Capture the cell that displays the provided text and extract its [X, Y] central coordinate. 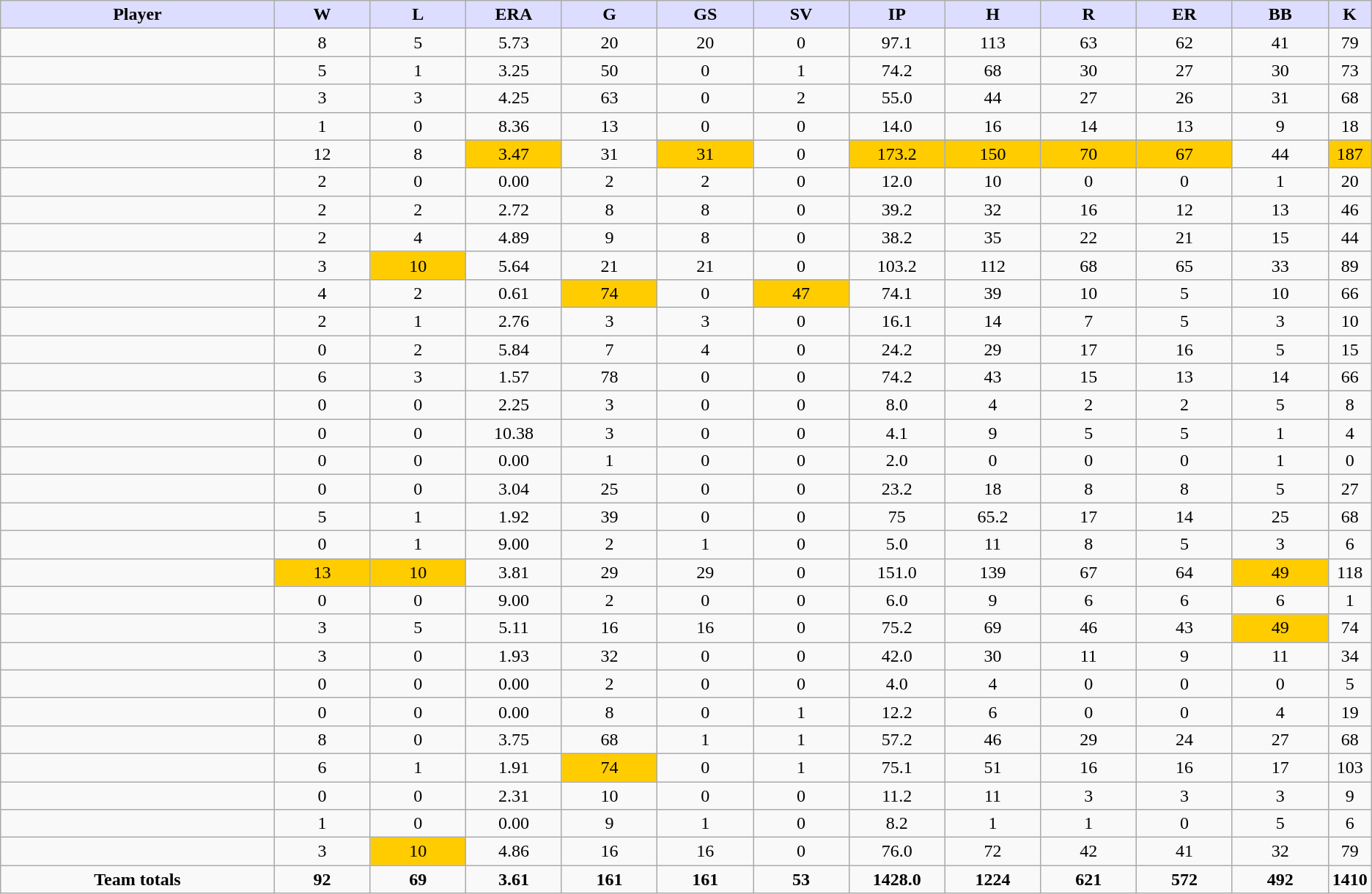
42 [1089, 851]
2.31 [514, 795]
3.47 [514, 154]
Team totals [138, 879]
5.64 [514, 265]
492 [1280, 879]
64 [1184, 572]
4.0 [897, 684]
8.2 [897, 824]
R [1089, 15]
23.2 [897, 489]
72 [992, 851]
50 [610, 70]
1224 [992, 879]
6.0 [897, 600]
33 [1280, 265]
10.38 [514, 433]
14.0 [897, 126]
1.57 [514, 377]
5.73 [514, 43]
5.84 [514, 350]
187 [1350, 154]
24.2 [897, 350]
34 [1350, 656]
92 [322, 879]
35 [992, 237]
4.25 [514, 98]
103.2 [897, 265]
G [610, 15]
118 [1350, 572]
78 [610, 377]
112 [992, 265]
24 [1184, 739]
51 [992, 767]
SV [802, 15]
3.61 [514, 879]
89 [1350, 265]
GS [705, 15]
4.89 [514, 237]
150 [992, 154]
38.2 [897, 237]
1.91 [514, 767]
11.2 [897, 795]
3.04 [514, 489]
19 [1350, 712]
173.2 [897, 154]
W [322, 15]
75 [897, 517]
5.11 [514, 628]
39.2 [897, 210]
L [418, 15]
H [992, 15]
65.2 [992, 517]
26 [1184, 98]
1.92 [514, 517]
5.0 [897, 544]
151.0 [897, 572]
ERA [514, 15]
8.36 [514, 126]
1410 [1350, 879]
K [1350, 15]
70 [1089, 154]
572 [1184, 879]
1428.0 [897, 879]
8.0 [897, 405]
55.0 [897, 98]
IP [897, 15]
75.2 [897, 628]
74.1 [897, 293]
1.93 [514, 656]
16.1 [897, 321]
2.0 [897, 461]
12.2 [897, 712]
3.75 [514, 739]
621 [1089, 879]
2.76 [514, 321]
113 [992, 43]
47 [802, 293]
97.1 [897, 43]
3.81 [514, 572]
2.72 [514, 210]
Player [138, 15]
42.0 [897, 656]
12.0 [897, 182]
62 [1184, 43]
ER [1184, 15]
65 [1184, 265]
57.2 [897, 739]
76.0 [897, 851]
53 [802, 879]
103 [1350, 767]
BB [1280, 15]
139 [992, 572]
0.61 [514, 293]
22 [1089, 237]
3.25 [514, 70]
4.86 [514, 851]
75.1 [897, 767]
2.25 [514, 405]
73 [1350, 70]
4.1 [897, 433]
